Provide the (X, Y) coordinate of the cell's center where the given text is located.  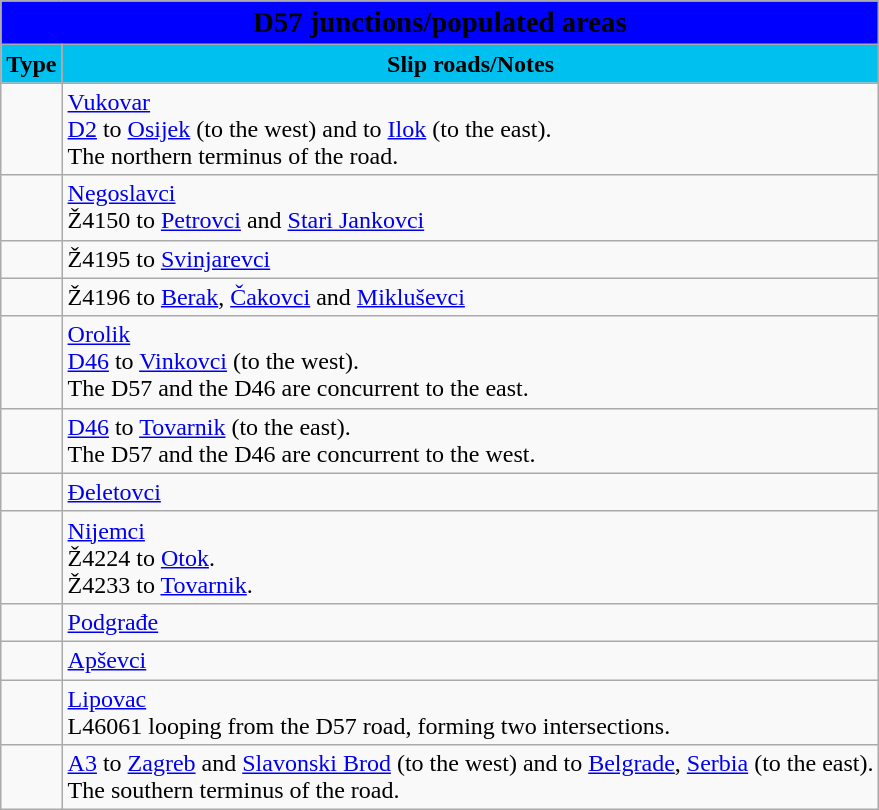
Đeletovci (470, 492)
Apševci (470, 660)
Podgrađe (470, 622)
LipovacL46061 looping from the D57 road, forming two intersections. (470, 712)
Vukovar D2 to Osijek (to the west) and to Ilok (to the east).The northern terminus of the road. (470, 129)
NegoslavciŽ4150 to Petrovci and Stari Jankovci (470, 208)
D57 junctions/populated areas (440, 23)
Ž4196 to Berak, Čakovci and Mikluševci (470, 297)
NijemciŽ4224 to Otok.Ž4233 to Tovarnik. (470, 557)
A3 to Zagreb and Slavonski Brod (to the west) and to Belgrade, Serbia (to the east).The southern terminus of the road. (470, 778)
Ž4195 to Svinjarevci (470, 259)
Type (32, 64)
Slip roads/Notes (470, 64)
D46 to Tovarnik (to the east).The D57 and the D46 are concurrent to the west. (470, 440)
Orolik D46 to Vinkovci (to the west).The D57 and the D46 are concurrent to the east. (470, 362)
